Pinpoint the cell where the given text exists, returning its (X, Y) midpoint coordinate. 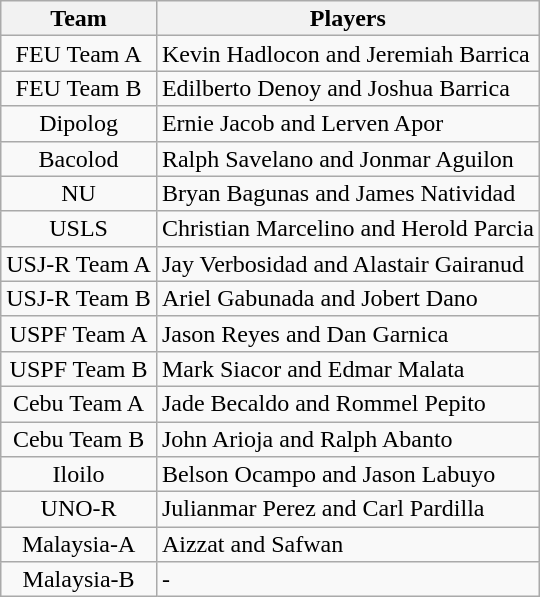
USLS (79, 228)
Aizzat and Safwan (348, 544)
Ralph Savelano and Jonmar Aguilon (348, 158)
Bacolod (79, 158)
Belson Ocampo and Jason Labuyo (348, 474)
Cebu Team A (79, 404)
Jason Reyes and Dan Garnica (348, 334)
Jade Becaldo and Rommel Pepito (348, 404)
- (348, 580)
John Arioja and Ralph Abanto (348, 440)
Ariel Gabunada and Jobert Dano (348, 298)
FEU Team B (79, 88)
Bryan Bagunas and James Natividad (348, 194)
NU (79, 194)
FEU Team A (79, 54)
Iloilo (79, 474)
Jay Verbosidad and Alastair Gairanud (348, 264)
USPF Team B (79, 368)
Malaysia-A (79, 544)
UNO-R (79, 510)
Julianmar Perez and Carl Pardilla (348, 510)
Mark Siacor and Edmar Malata (348, 368)
USJ-R Team B (79, 298)
Dipolog (79, 124)
Kevin Hadlocon and Jeremiah Barrica (348, 54)
Edilberto Denoy and Joshua Barrica (348, 88)
USJ-R Team A (79, 264)
Players (348, 18)
Team (79, 18)
USPF Team A (79, 334)
Cebu Team B (79, 440)
Ernie Jacob and Lerven Apor (348, 124)
Malaysia-B (79, 580)
Christian Marcelino and Herold Parcia (348, 228)
